Capture the cell that displays the provided text and extract its (X, Y) central coordinate. 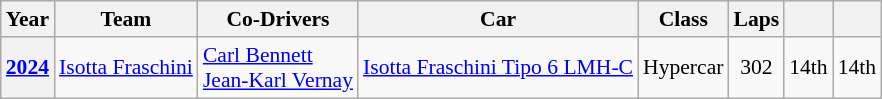
302 (756, 68)
Car (498, 19)
Isotta Fraschini Tipo 6 LMH-C (498, 68)
2024 (28, 68)
Laps (756, 19)
Class (683, 19)
Carl Bennett Jean-Karl Vernay (278, 68)
Year (28, 19)
Hypercar (683, 68)
Isotta Fraschini (126, 68)
Co-Drivers (278, 19)
Team (126, 19)
